Capture the cell that displays the provided text and extract its [X, Y] central coordinate. 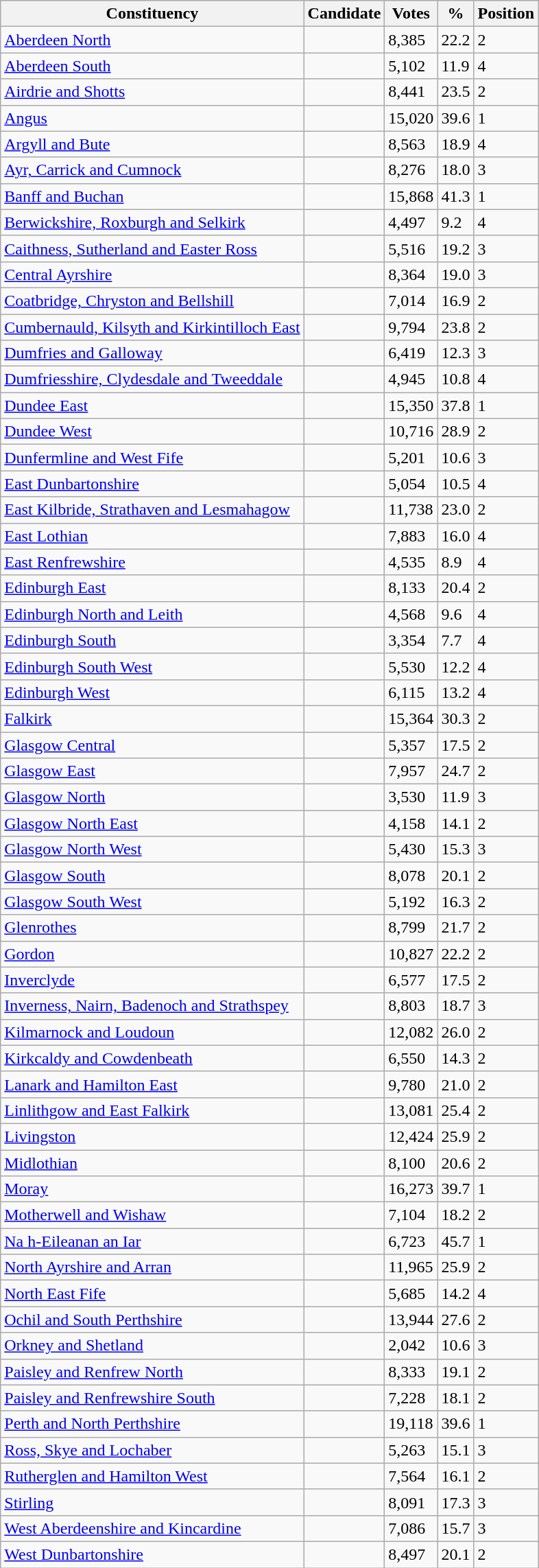
Edinburgh South West [152, 666]
Dunfermline and West Fife [152, 458]
Votes [411, 14]
8,276 [411, 170]
12.3 [455, 353]
Banff and Buchan [152, 196]
21.7 [455, 928]
6,115 [411, 692]
Position [506, 14]
Candidate [344, 14]
10,716 [411, 432]
Glasgow North West [152, 850]
Ayr, Carrick and Cumnock [152, 170]
8,333 [411, 1372]
6,577 [411, 980]
Dundee East [152, 406]
9.2 [455, 222]
East Dunbartonshire [152, 484]
Inverness, Nairn, Badenoch and Strathspey [152, 1006]
Cumbernauld, Kilsyth and Kirkintilloch East [152, 327]
37.8 [455, 406]
15,350 [411, 406]
Glasgow South West [152, 902]
8,078 [411, 876]
Inverclyde [152, 980]
Gordon [152, 954]
18.7 [455, 1006]
Angus [152, 118]
5,516 [411, 248]
Glenrothes [152, 928]
19.0 [455, 274]
39.7 [455, 1189]
8,803 [411, 1006]
8,497 [411, 1554]
5,201 [411, 458]
North East Fife [152, 1294]
23.5 [455, 92]
9,780 [411, 1084]
Ochil and South Perthshire [152, 1320]
Glasgow East [152, 771]
11,738 [411, 510]
7,883 [411, 536]
Aberdeen South [152, 66]
3,354 [411, 640]
20.4 [455, 588]
5,263 [411, 1450]
13,081 [411, 1110]
10.5 [455, 484]
19,118 [411, 1424]
5,430 [411, 850]
12,082 [411, 1032]
14.3 [455, 1058]
7,564 [411, 1476]
Edinburgh East [152, 588]
16,273 [411, 1189]
9.6 [455, 614]
5,530 [411, 666]
5,357 [411, 745]
Caithness, Sutherland and Easter Ross [152, 248]
4,158 [411, 823]
28.9 [455, 432]
7.7 [455, 640]
5,685 [411, 1294]
Dumfries and Galloway [152, 353]
Aberdeen North [152, 40]
7,014 [411, 301]
8.9 [455, 562]
41.3 [455, 196]
Glasgow South [152, 876]
West Aberdeenshire and Kincardine [152, 1528]
18.2 [455, 1215]
Falkirk [152, 718]
Perth and North Perthshire [152, 1424]
2,042 [411, 1346]
7,228 [411, 1398]
Constituency [152, 14]
16.3 [455, 902]
8,385 [411, 40]
Edinburgh South [152, 640]
4,945 [411, 379]
Glasgow Central [152, 745]
26.0 [455, 1032]
West Dunbartonshire [152, 1554]
Edinburgh West [152, 692]
30.3 [455, 718]
8,441 [411, 92]
Airdrie and Shotts [152, 92]
9,794 [411, 327]
4,568 [411, 614]
16.9 [455, 301]
Linlithgow and East Falkirk [152, 1110]
% [455, 14]
16.0 [455, 536]
Midlothian [152, 1163]
Kilmarnock and Loudoun [152, 1032]
25.4 [455, 1110]
Moray [152, 1189]
Motherwell and Wishaw [152, 1215]
Paisley and Renfrew North [152, 1372]
Glasgow North East [152, 823]
Lanark and Hamilton East [152, 1084]
East Kilbride, Strathaven and Lesmahagow [152, 510]
Livingston [152, 1136]
Dumfriesshire, Clydesdale and Tweeddale [152, 379]
15.1 [455, 1450]
Ross, Skye and Lochaber [152, 1450]
12.2 [455, 666]
Rutherglen and Hamilton West [152, 1476]
15.3 [455, 850]
11,965 [411, 1267]
8,100 [411, 1163]
18.9 [455, 144]
Dundee West [152, 432]
7,104 [411, 1215]
4,497 [411, 222]
5,102 [411, 66]
7,957 [411, 771]
20.6 [455, 1163]
East Renfrewshire [152, 562]
8,364 [411, 274]
5,192 [411, 902]
19.1 [455, 1372]
45.7 [455, 1241]
Central Ayrshire [152, 274]
3,530 [411, 797]
24.7 [455, 771]
Kirkcaldy and Cowdenbeath [152, 1058]
8,799 [411, 928]
16.1 [455, 1476]
6,419 [411, 353]
Paisley and Renfrewshire South [152, 1398]
North Ayrshire and Arran [152, 1267]
18.0 [455, 170]
27.6 [455, 1320]
17.3 [455, 1502]
10,827 [411, 954]
Coatbridge, Chryston and Bellshill [152, 301]
8,091 [411, 1502]
Berwickshire, Roxburgh and Selkirk [152, 222]
Glasgow North [152, 797]
8,133 [411, 588]
8,563 [411, 144]
23.8 [455, 327]
15,868 [411, 196]
10.8 [455, 379]
5,054 [411, 484]
Edinburgh North and Leith [152, 614]
Argyll and Bute [152, 144]
14.2 [455, 1294]
14.1 [455, 823]
15,364 [411, 718]
23.0 [455, 510]
7,086 [411, 1528]
13,944 [411, 1320]
13.2 [455, 692]
4,535 [411, 562]
21.0 [455, 1084]
Orkney and Shetland [152, 1346]
East Lothian [152, 536]
15,020 [411, 118]
18.1 [455, 1398]
Stirling [152, 1502]
6,550 [411, 1058]
19.2 [455, 248]
6,723 [411, 1241]
12,424 [411, 1136]
15.7 [455, 1528]
Na h-Eileanan an Iar [152, 1241]
